From the cell containing the given text, extract its center point as [x, y] coordinate. 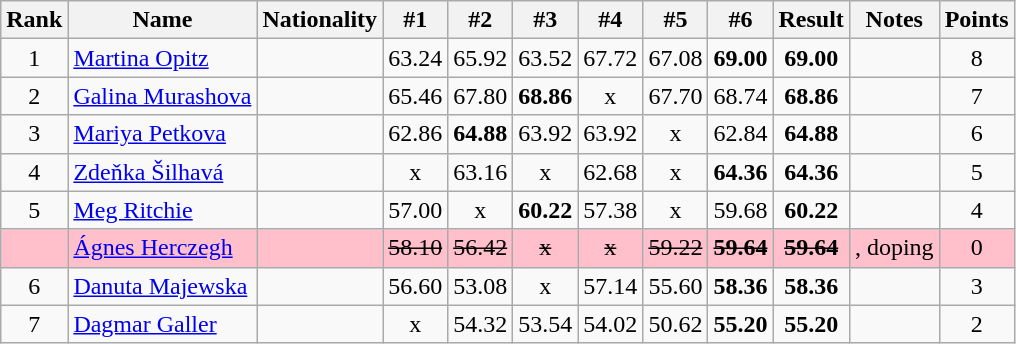
#4 [610, 20]
65.92 [480, 58]
63.24 [416, 58]
65.46 [416, 96]
58.10 [416, 248]
54.32 [480, 324]
54.02 [610, 324]
Result [811, 20]
Zdeňka Šilhavá [162, 172]
Martina Opitz [162, 58]
55.60 [676, 286]
#6 [740, 20]
56.42 [480, 248]
67.70 [676, 96]
59.68 [740, 210]
63.52 [546, 58]
Name [162, 20]
67.72 [610, 58]
67.80 [480, 96]
Mariya Petkova [162, 134]
1 [34, 58]
8 [976, 58]
#5 [676, 20]
Danuta Majewska [162, 286]
57.14 [610, 286]
Rank [34, 20]
Dagmar Galler [162, 324]
53.08 [480, 286]
Galina Murashova [162, 96]
50.62 [676, 324]
62.86 [416, 134]
Points [976, 20]
67.08 [676, 58]
Notes [894, 20]
57.38 [610, 210]
Nationality [320, 20]
56.60 [416, 286]
#2 [480, 20]
63.16 [480, 172]
, doping [894, 248]
Meg Ritchie [162, 210]
57.00 [416, 210]
62.84 [740, 134]
59.22 [676, 248]
0 [976, 248]
Ágnes Herczegh [162, 248]
53.54 [546, 324]
#1 [416, 20]
#3 [546, 20]
62.68 [610, 172]
68.74 [740, 96]
